Determine the (x, y) coordinate at the center of the cell enclosing the given text.  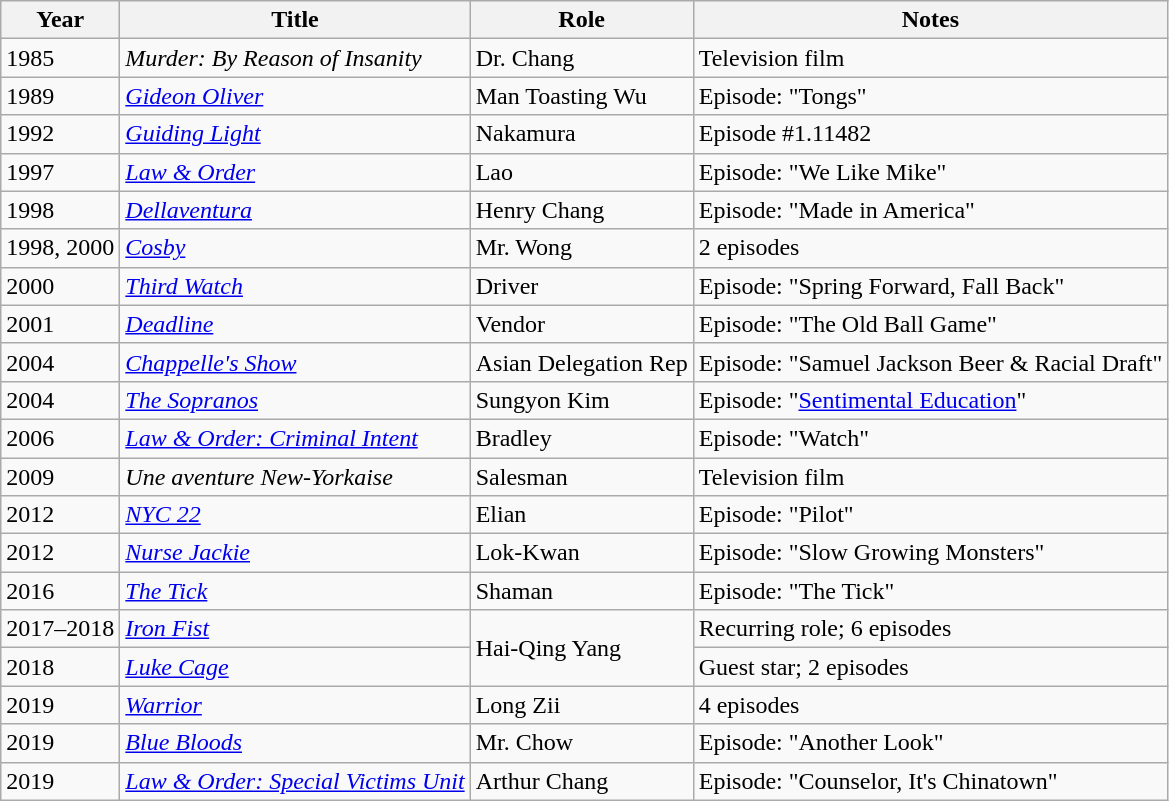
1985 (60, 58)
Recurring role; 6 episodes (930, 629)
Warrior (295, 705)
Nurse Jackie (295, 553)
Episode: "Another Look" (930, 743)
2 episodes (930, 248)
Chappelle's Show (295, 362)
Bradley (582, 438)
Nakamura (582, 134)
2001 (60, 324)
2009 (60, 477)
Episode: "Spring Forward, Fall Back" (930, 286)
Man Toasting Wu (582, 96)
1998, 2000 (60, 248)
Episode: "Pilot" (930, 515)
Henry Chang (582, 210)
Episode: "Made in America" (930, 210)
Episode: "We Like Mike" (930, 172)
Role (582, 20)
Episode: "Samuel Jackson Beer & Racial Draft" (930, 362)
1998 (60, 210)
Episode: "The Old Ball Game" (930, 324)
Mr. Chow (582, 743)
Long Zii (582, 705)
Dellaventura (295, 210)
Lok-Kwan (582, 553)
Sungyon Kim (582, 400)
Blue Bloods (295, 743)
Shaman (582, 591)
Vendor (582, 324)
2017–2018 (60, 629)
Dr. Chang (582, 58)
Cosby (295, 248)
1992 (60, 134)
Third Watch (295, 286)
Arthur Chang (582, 781)
4 episodes (930, 705)
Episode: "Slow Growing Monsters" (930, 553)
Law & Order (295, 172)
Mr. Wong (582, 248)
Salesman (582, 477)
NYC 22 (295, 515)
Episode: "Sentimental Education" (930, 400)
Iron Fist (295, 629)
Episode: "Counselor, It's Chinatown" (930, 781)
Episode #1.11482 (930, 134)
Guest star; 2 episodes (930, 667)
2018 (60, 667)
Elian (582, 515)
1989 (60, 96)
The Tick (295, 591)
2016 (60, 591)
Asian Delegation Rep (582, 362)
Law & Order: Criminal Intent (295, 438)
Law & Order: Special Victims Unit (295, 781)
Guiding Light (295, 134)
Episode: "Watch" (930, 438)
1997 (60, 172)
Gideon Oliver (295, 96)
Notes (930, 20)
The Sopranos (295, 400)
Driver (582, 286)
Year (60, 20)
Murder: By Reason of Insanity (295, 58)
2006 (60, 438)
Une aventure New-Yorkaise (295, 477)
Title (295, 20)
Episode: "The Tick" (930, 591)
Deadline (295, 324)
Lao (582, 172)
Luke Cage (295, 667)
2000 (60, 286)
Hai-Qing Yang (582, 648)
Episode: "Tongs" (930, 96)
